Locate the cell with the specified text and output its (x, y) center coordinate. 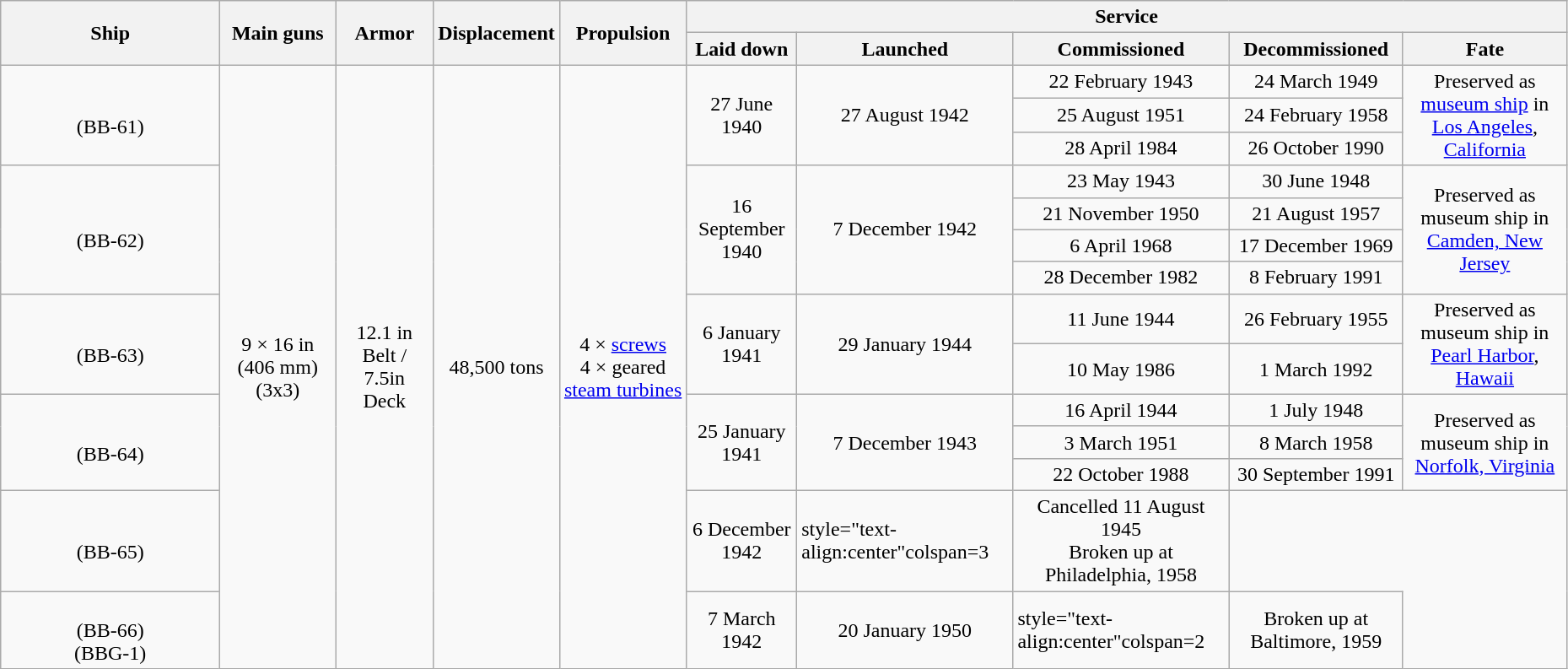
30 June 1948 (1316, 181)
22 October 1988 (1121, 474)
8 February 1991 (1316, 278)
25 August 1951 (1121, 116)
1 July 1948 (1316, 410)
29 January 1944 (905, 344)
6 January 1941 (742, 344)
Preserved as museum ship in Norfolk, Virginia (1484, 442)
(BB-64) (110, 442)
28 December 1982 (1121, 278)
Commissioned (1121, 49)
Main guns (278, 33)
Launched (905, 49)
17 December 1969 (1316, 245)
7 December 1942 (905, 229)
Service (1127, 17)
11 June 1944 (1121, 319)
27 June 1940 (742, 115)
Cancelled 11 August 1945Broken up at Philadelphia, 1958 (1121, 540)
8 March 1958 (1316, 442)
4 × screws4 × geared steam turbines (622, 367)
26 October 1990 (1316, 148)
(BB-63) (110, 344)
style="text-align:center"colspan=3 (905, 540)
9 × 16 in (406 mm) (3x3) (278, 367)
6 December 1942 (742, 540)
Fate (1484, 49)
3 March 1951 (1121, 442)
27 August 1942 (905, 115)
Preserved as museum ship in Los Angeles, California (1484, 115)
Preserved as museum ship in Camden, New Jersey (1484, 229)
6 April 1968 (1121, 245)
Ship (110, 33)
Preserved as museum ship in Pearl Harbor, Hawaii (1484, 344)
Laid down (742, 49)
(BB-66)(BBG-1) (110, 629)
(BB-62) (110, 229)
22 February 1943 (1121, 82)
12.1 in Belt / 7.5in Deck (385, 367)
16 September 1940 (742, 229)
21 November 1950 (1121, 213)
Broken up at Baltimore, 1959 (1316, 629)
1 March 1992 (1316, 370)
7 March 1942 (742, 629)
Armor (385, 33)
(BB-65) (110, 540)
28 April 1984 (1121, 148)
16 April 1944 (1121, 410)
Decommissioned (1316, 49)
Propulsion (622, 33)
21 August 1957 (1316, 213)
48,500 tons (497, 367)
7 December 1943 (905, 442)
25 January 1941 (742, 442)
23 May 1943 (1121, 181)
(BB-61) (110, 115)
26 February 1955 (1316, 319)
Displacement (497, 33)
style="text-align:center"colspan=2 (1121, 629)
30 September 1991 (1316, 474)
10 May 1986 (1121, 370)
20 January 1950 (905, 629)
24 February 1958 (1316, 116)
24 March 1949 (1316, 82)
